Return [x, y] of the center of cell containing provided text 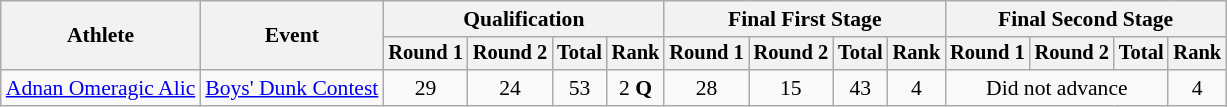
Adnan Omeragic Alic [101, 88]
Athlete [101, 36]
Final Second Stage [1086, 19]
28 [706, 88]
Boys' Dunk Contest [292, 88]
29 [425, 88]
Did not advance [1056, 88]
Qualification [524, 19]
53 [580, 88]
43 [860, 88]
Final First Stage [804, 19]
15 [791, 88]
2 Q [636, 88]
Event [292, 36]
24 [510, 88]
